Provide the (x, y) coordinate of the cell's center where the given text is located.  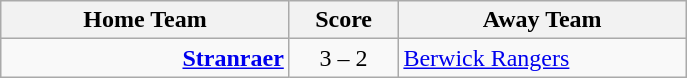
Berwick Rangers (542, 58)
Score (344, 20)
3 – 2 (344, 58)
Away Team (542, 20)
Stranraer (146, 58)
Home Team (146, 20)
